Scan for the cell matching the given text and deliver its [X, Y] coordinate at center. 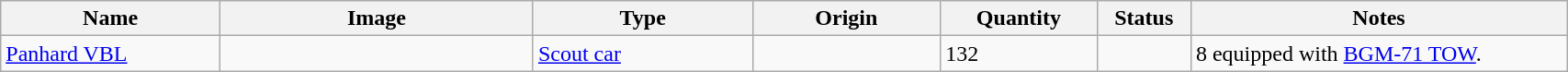
Origin [847, 18]
Status [1144, 18]
132 [1019, 54]
Scout car [643, 54]
8 equipped with BGM-71 TOW. [1378, 54]
Quantity [1019, 18]
Type [643, 18]
Notes [1378, 18]
Panhard VBL [110, 54]
Name [110, 18]
Image [377, 18]
